Scan for the cell matching the given text and deliver its [x, y] coordinate at center. 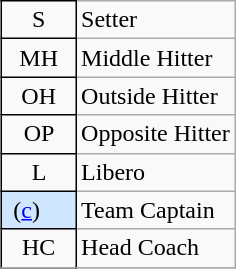
Outside Hitter [156, 96]
OH [39, 96]
OP [39, 134]
S [39, 20]
MH [39, 58]
Setter [156, 20]
Middle Hitter [156, 58]
L [39, 172]
Head Coach [156, 248]
Libero [156, 172]
Team Captain [156, 210]
(c) [39, 210]
HC [39, 248]
Opposite Hitter [156, 134]
